Return the [x, y] coordinate for the center point of the cell that contains the specified text.  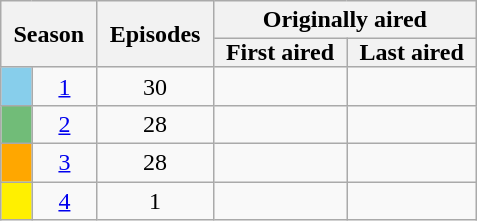
4 [64, 201]
3 [64, 162]
Last aired [412, 53]
2 [64, 124]
First aired [280, 53]
Season [49, 34]
Episodes [155, 34]
30 [155, 86]
Originally aired [344, 20]
